Return the (X, Y) coordinate for the center point of the cell that contains the specified text.  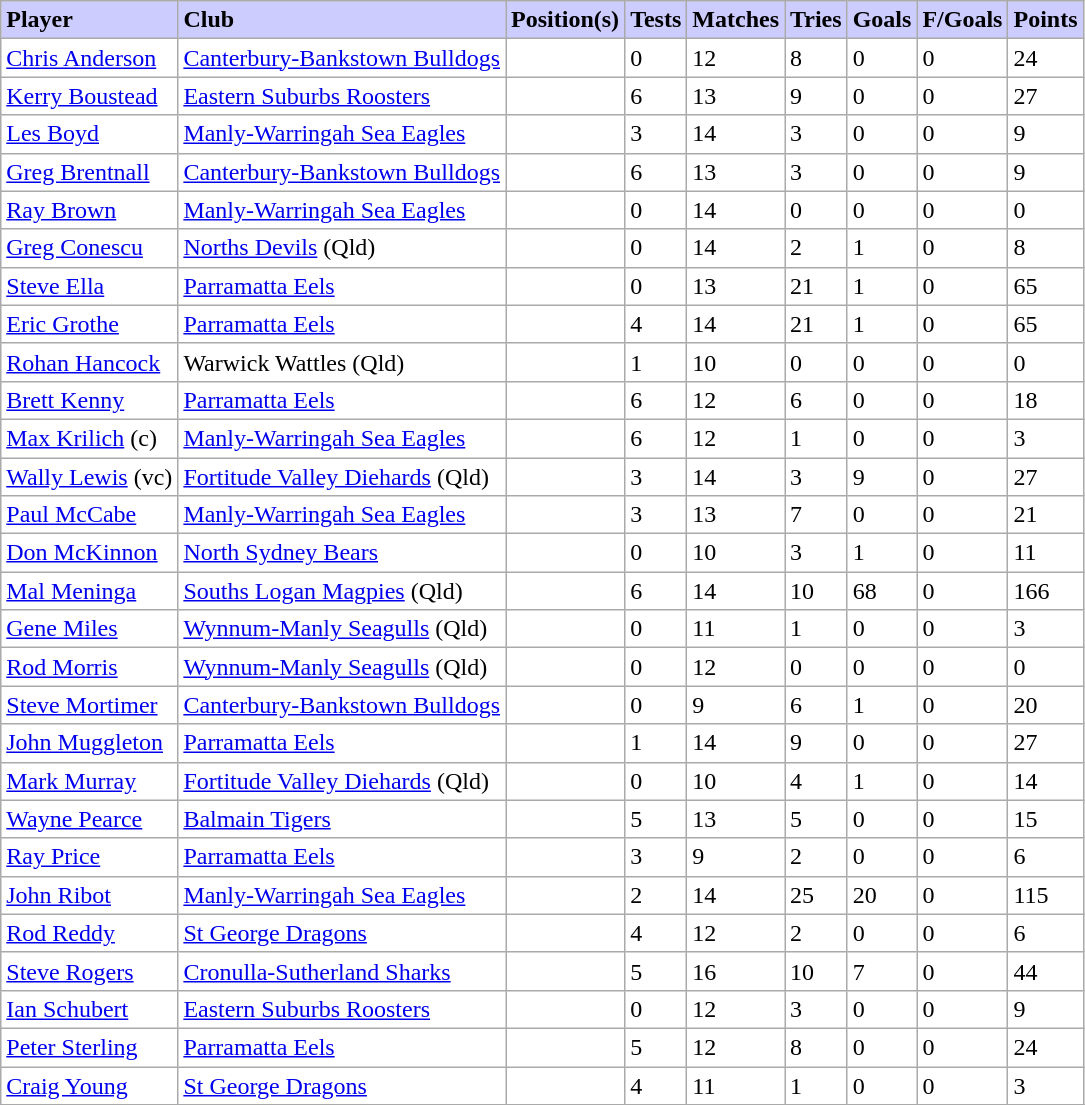
Paul McCabe (90, 515)
Don McKinnon (90, 553)
Brett Kenny (90, 400)
Points (1046, 20)
Mark Murray (90, 781)
Ray Brown (90, 210)
25 (816, 895)
Wally Lewis (vc) (90, 477)
16 (736, 971)
Chris Anderson (90, 58)
Mal Meninga (90, 591)
Norths Devils (Qld) (342, 248)
Steve Rogers (90, 971)
Greg Brentnall (90, 172)
18 (1046, 400)
Craig Young (90, 1085)
Gene Miles (90, 629)
Steve Ella (90, 286)
Player (90, 20)
Ian Schubert (90, 1009)
Club (342, 20)
Balmain Tigers (342, 819)
Rod Morris (90, 667)
Rohan Hancock (90, 362)
44 (1046, 971)
John Muggleton (90, 743)
68 (882, 591)
Wayne Pearce (90, 819)
Ray Price (90, 857)
Souths Logan Magpies (Qld) (342, 591)
John Ribot (90, 895)
Les Boyd (90, 134)
Warwick Wattles (Qld) (342, 362)
Tests (656, 20)
Tries (816, 20)
Position(s) (566, 20)
115 (1046, 895)
Rod Reddy (90, 933)
Steve Mortimer (90, 705)
15 (1046, 819)
F/Goals (962, 20)
Max Krilich (c) (90, 438)
Greg Conescu (90, 248)
Matches (736, 20)
North Sydney Bears (342, 553)
Goals (882, 20)
Peter Sterling (90, 1047)
166 (1046, 591)
Eric Grothe (90, 324)
Kerry Boustead (90, 96)
Cronulla-Sutherland Sharks (342, 971)
